From the cell containing the given text, extract its center point as (X, Y) coordinate. 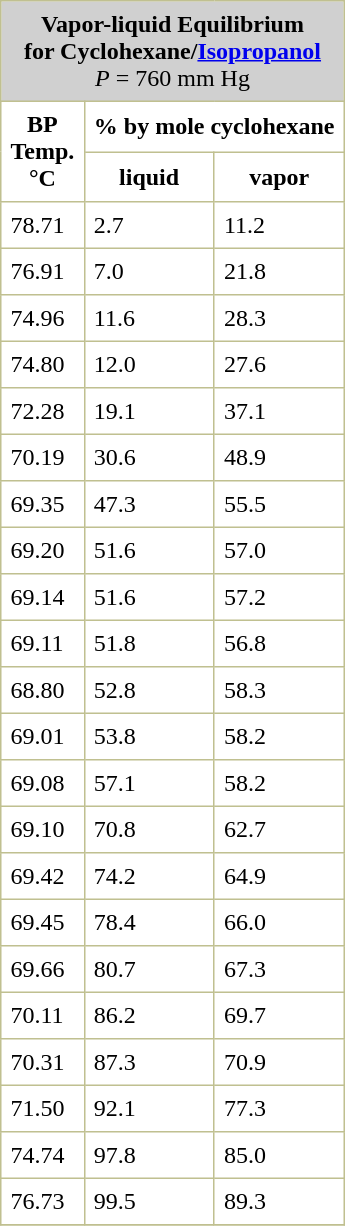
58.3 (279, 690)
68.80 (42, 690)
Vapor-liquid Equilibriumfor Cyclohexane/IsopropanolP = 760 mm Hg (172, 51)
69.01 (42, 736)
70.11 (42, 1015)
21.8 (279, 271)
97.8 (149, 1155)
69.08 (42, 783)
51.8 (149, 643)
99.5 (149, 1201)
69.7 (279, 1015)
69.20 (42, 550)
70.9 (279, 1062)
47.3 (149, 504)
72.28 (42, 411)
69.45 (42, 922)
12.0 (149, 364)
11.6 (149, 318)
74.80 (42, 364)
69.10 (42, 829)
69.14 (42, 597)
30.6 (149, 457)
27.6 (279, 364)
92.1 (149, 1108)
64.9 (279, 876)
BPTemp.°C (42, 151)
% by mole cyclohexane (214, 126)
57.2 (279, 597)
74.96 (42, 318)
67.3 (279, 969)
69.11 (42, 643)
55.5 (279, 504)
2.7 (149, 225)
74.74 (42, 1155)
71.50 (42, 1108)
70.8 (149, 829)
69.42 (42, 876)
19.1 (149, 411)
76.73 (42, 1201)
87.3 (149, 1062)
69.35 (42, 504)
53.8 (149, 736)
48.9 (279, 457)
80.7 (149, 969)
74.2 (149, 876)
66.0 (279, 922)
78.71 (42, 225)
62.7 (279, 829)
78.4 (149, 922)
70.31 (42, 1062)
28.3 (279, 318)
85.0 (279, 1155)
liquid (149, 177)
7.0 (149, 271)
69.66 (42, 969)
vapor (279, 177)
89.3 (279, 1201)
86.2 (149, 1015)
57.1 (149, 783)
37.1 (279, 411)
11.2 (279, 225)
77.3 (279, 1108)
76.91 (42, 271)
57.0 (279, 550)
52.8 (149, 690)
56.8 (279, 643)
70.19 (42, 457)
